For the text-containing cell, return its midpoint in [x, y] coordinate format. 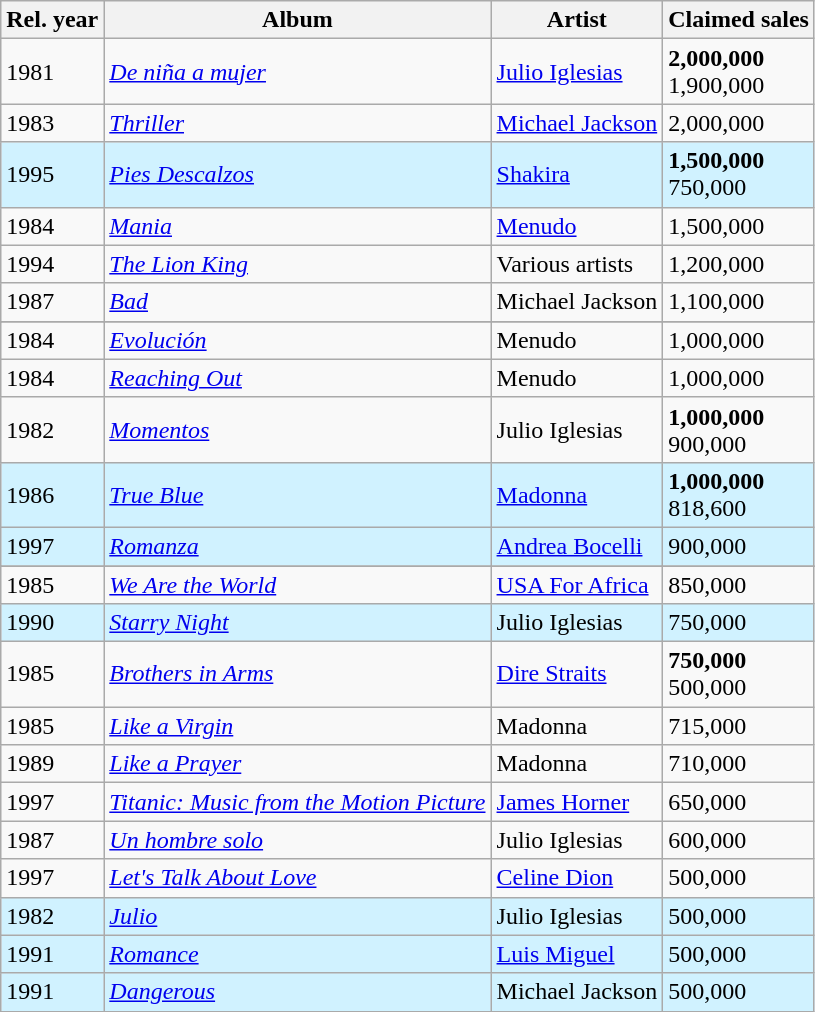
Luis Miguel [577, 954]
1,000,000900,000 [739, 430]
1,100,000 [739, 302]
Andrea Bocelli [577, 546]
Romanza [298, 546]
900,000 [739, 546]
Reaching Out [298, 378]
Claimed sales [739, 20]
Like a Virgin [298, 726]
710,000 [739, 764]
1,000,000818,600 [739, 494]
2,000,0001,900,000 [739, 72]
1983 [52, 123]
1989 [52, 764]
Bad [298, 302]
1995 [52, 174]
Various artists [577, 264]
Artist [577, 20]
Thriller [298, 123]
Dire Straits [577, 674]
The Lion King [298, 264]
1,200,000 [739, 264]
De niña a mujer [298, 72]
True Blue [298, 494]
Brothers in Arms [298, 674]
Shakira [577, 174]
Rel. year [52, 20]
Dangerous [298, 992]
Julio [298, 916]
Starry Night [298, 623]
Titanic: Music from the Motion Picture [298, 802]
1,500,000 [739, 226]
1,500,000750,000 [739, 174]
Un hombre solo [298, 840]
Mania [298, 226]
1994 [52, 264]
USA For Africa [577, 585]
750,000 [739, 623]
We Are the World [298, 585]
Momentos [298, 430]
1986 [52, 494]
James Horner [577, 802]
600,000 [739, 840]
Celine Dion [577, 878]
Romance [298, 954]
Evolución [298, 340]
750,000500,000 [739, 674]
Pies Descalzos [298, 174]
650,000 [739, 802]
Like a Prayer [298, 764]
850,000 [739, 585]
1981 [52, 72]
Album [298, 20]
2,000,000 [739, 123]
1990 [52, 623]
715,000 [739, 726]
Let's Talk About Love [298, 878]
